Provide the (X, Y) coordinate of the cell's center where the given text is located.  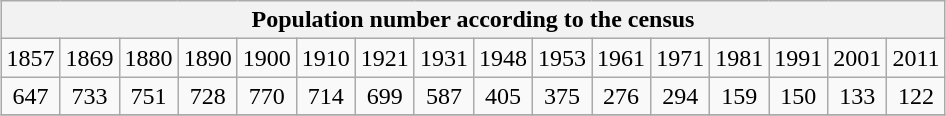
714 (326, 96)
122 (916, 96)
2011 (916, 58)
1991 (798, 58)
405 (502, 96)
1981 (740, 58)
1910 (326, 58)
1869 (90, 58)
1948 (502, 58)
1890 (208, 58)
1971 (680, 58)
733 (90, 96)
133 (858, 96)
1921 (384, 58)
1961 (622, 58)
587 (444, 96)
150 (798, 96)
699 (384, 96)
1953 (562, 58)
1931 (444, 58)
751 (148, 96)
728 (208, 96)
159 (740, 96)
Population number according to the census (473, 20)
294 (680, 96)
1880 (148, 58)
1857 (30, 58)
2001 (858, 58)
1900 (266, 58)
770 (266, 96)
647 (30, 96)
276 (622, 96)
375 (562, 96)
